Return [x, y] of the center of cell containing provided text 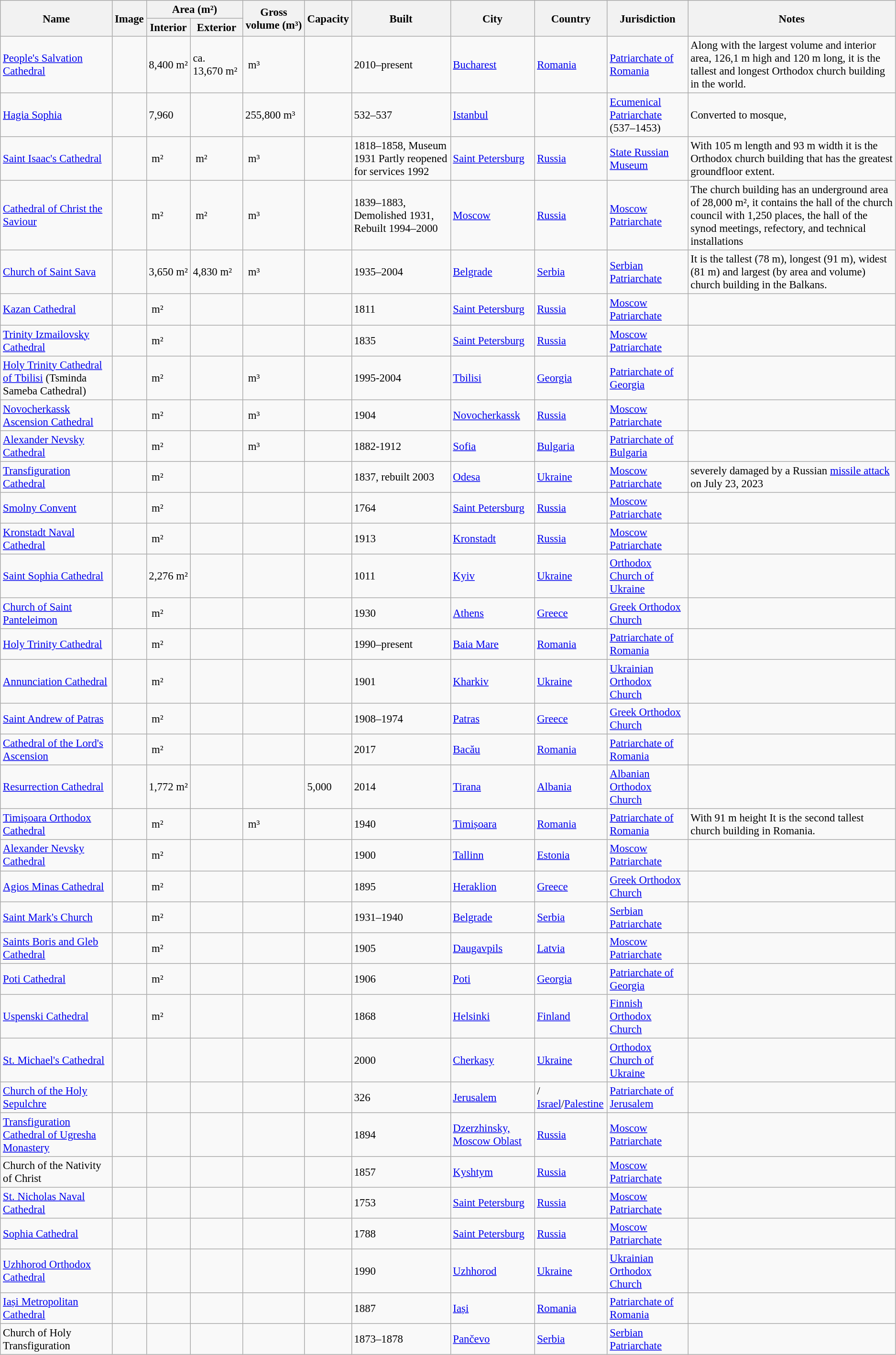
It is the tallest (78 m), longest (91 m), widest (81 m) and largest (by area and volume) church building in the Balkans. [792, 273]
1930 [401, 613]
severely damaged by a Russian missile attack on July 23, 2023 [792, 477]
Istanbul [492, 115]
Resurrection Cathedral [56, 787]
2000 [401, 1060]
Poti Cathedral [56, 979]
Finnish Orthodox Church [647, 1016]
Kyshtym [492, 1172]
Baia Mare [492, 645]
2010–present [401, 65]
Tallinn [492, 856]
City [492, 18]
Cathedral of the Lord's Ascension [56, 750]
Tirana [492, 787]
Exterior [217, 28]
Heraklion [492, 886]
Agios Minas Cathedral [56, 886]
1818–1858, Museum 1931 Partly reopened for services 1992 [401, 159]
Dzerzhinsky, Moscow Oblast [492, 1135]
1811 [401, 310]
1900 [401, 856]
Timișoara [492, 824]
1788 [401, 1234]
Iași Metropolitan Cathedral [56, 1308]
Novocherkassk Ascension Cathedral [56, 415]
255,800 m³ [273, 115]
Along with the largest volume and interior area, 126,1 m high and 120 m long, it is the tallest and longest Orthodox church building in the world. [792, 65]
Uzhhorod Orthodox Cathedral [56, 1271]
Saints Boris and Gleb Cathedral [56, 948]
Odesa [492, 477]
With 105 m length and 93 m width it is the Orthodox church building that has the greatest groundfloor extent. [792, 159]
1873–1878 [401, 1340]
Trinity Izmailovsky Cathedral [56, 340]
Church of the Holy Sepulchre [56, 1098]
Uspenski Cathedral [56, 1016]
Country [571, 18]
1764 [401, 508]
1837, rebuilt 2003 [401, 477]
/ Israel/Palestine [571, 1098]
Saint Andrew of Patras [56, 719]
Church of Saint Panteleimon [56, 613]
Church of Saint Sava [56, 273]
People's Salvation Cathedral [56, 65]
2017 [401, 750]
2014 [401, 787]
1,772 m² [168, 787]
Kronstadt [492, 538]
1908–1974 [401, 719]
1894 [401, 1135]
Kyiv [492, 576]
Built [401, 18]
Sofia [492, 446]
1895 [401, 886]
Bulgaria [571, 446]
With 91 m height It is the second tallest church building in Romania. [792, 824]
Jurisdiction [647, 18]
Daugavpils [492, 948]
Holy Trinity Cathedral [56, 645]
1995-2004 [401, 378]
Poti [492, 979]
Timișoara Orthodox Cathedral [56, 824]
Patriarchate of Bulgaria [647, 446]
Sophia Cathedral [56, 1234]
Smolny Convent [56, 508]
Saint Sophia Cathedral [56, 576]
Patras [492, 719]
Kharkiv [492, 682]
Notes [792, 18]
Converted to mosque, [792, 115]
Athens [492, 613]
1901 [401, 682]
1990 [401, 1271]
Kazan Cathedral [56, 310]
4,830 m² [217, 273]
1940 [401, 824]
ca. 13,670 m² [217, 65]
1931–1940 [401, 917]
Holy Trinity Cathedral of Tbilisi (Tsminda Sameba Cathedral) [56, 378]
Iași [492, 1308]
Name [56, 18]
8,400 m² [168, 65]
2,276 m² [168, 576]
Church of Holy Transfiguration [56, 1340]
1857 [401, 1172]
Image [129, 18]
Hagia Sophia [56, 115]
1935–2004 [401, 273]
Estonia [571, 856]
State Russian Museum [647, 159]
Tbilisi [492, 378]
Annunciation Cathedral [56, 682]
Saint Mark's Church [56, 917]
1913 [401, 538]
Saint Isaac's Cathedral [56, 159]
Transfiguration Cathedral of Ugresha Monastery [56, 1135]
532–537 [401, 115]
1839–1883, Demolished 1931, Rebuilt 1994–2000 [401, 216]
St. Nicholas Naval Cathedral [56, 1203]
Uzhhorod [492, 1271]
1990–present [401, 645]
7,960 [168, 115]
Interior [168, 28]
5,000 [328, 787]
St. Michael's Cathedral [56, 1060]
Gross volume (m³) [273, 18]
1011 [401, 576]
Cherkasy [492, 1060]
1868 [401, 1016]
Latvia [571, 948]
Area (m²) [195, 10]
Patriarchate of Jerusalem [647, 1098]
Bucharest [492, 65]
Ecumenical Patriarchate (537–1453) [647, 115]
Pančevo [492, 1340]
Church of the Nativity of Christ [56, 1172]
Helsinki [492, 1016]
1906 [401, 979]
Moscow [492, 216]
1905 [401, 948]
3,650 m² [168, 273]
Albanian Orthodox Church [647, 787]
Capacity [328, 18]
Albania [571, 787]
1835 [401, 340]
1753 [401, 1203]
1887 [401, 1308]
Finland [571, 1016]
Novocherkassk [492, 415]
Jerusalem [492, 1098]
Bacău [492, 750]
1904 [401, 415]
Transfiguration Cathedral [56, 477]
1882-1912 [401, 446]
Kronstadt Naval Cathedral [56, 538]
Cathedral of Christ the Saviour [56, 216]
326 [401, 1098]
